Identify which cell holds the provided text, then report its [X, Y] central coordinate. 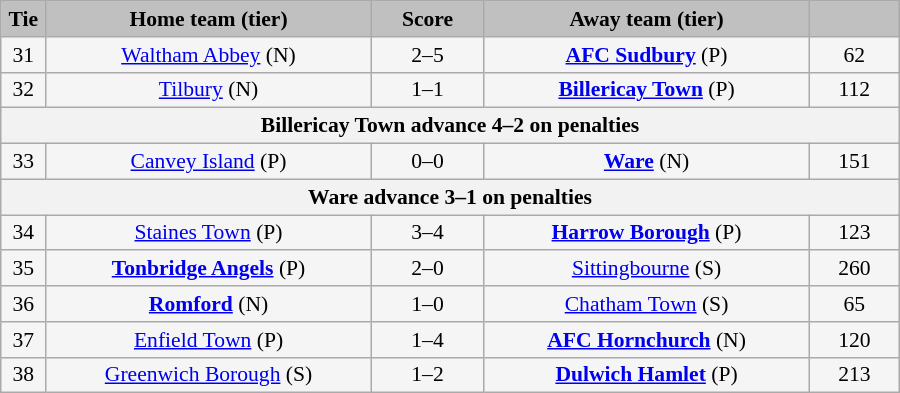
1–0 [427, 304]
33 [24, 162]
38 [24, 375]
Canvey Island (P) [209, 162]
1–2 [427, 375]
213 [854, 375]
Tie [24, 19]
Tilbury (N) [209, 90]
1–4 [427, 340]
65 [854, 304]
123 [854, 233]
120 [854, 340]
Score [427, 19]
Staines Town (P) [209, 233]
Dulwich Hamlet (P) [647, 375]
32 [24, 90]
Home team (tier) [209, 19]
Enfield Town (P) [209, 340]
Away team (tier) [647, 19]
0–0 [427, 162]
35 [24, 269]
Billericay Town (P) [647, 90]
AFC Sudbury (P) [647, 55]
112 [854, 90]
Sittingbourne (S) [647, 269]
Romford (N) [209, 304]
Harrow Borough (P) [647, 233]
Billericay Town advance 4–2 on penalties [450, 126]
151 [854, 162]
AFC Hornchurch (N) [647, 340]
36 [24, 304]
260 [854, 269]
Chatham Town (S) [647, 304]
62 [854, 55]
37 [24, 340]
Greenwich Borough (S) [209, 375]
Ware (N) [647, 162]
Waltham Abbey (N) [209, 55]
31 [24, 55]
Ware advance 3–1 on penalties [450, 197]
2–0 [427, 269]
2–5 [427, 55]
1–1 [427, 90]
Tonbridge Angels (P) [209, 269]
34 [24, 233]
3–4 [427, 233]
